Scan for the cell matching the given text and deliver its [x, y] coordinate at center. 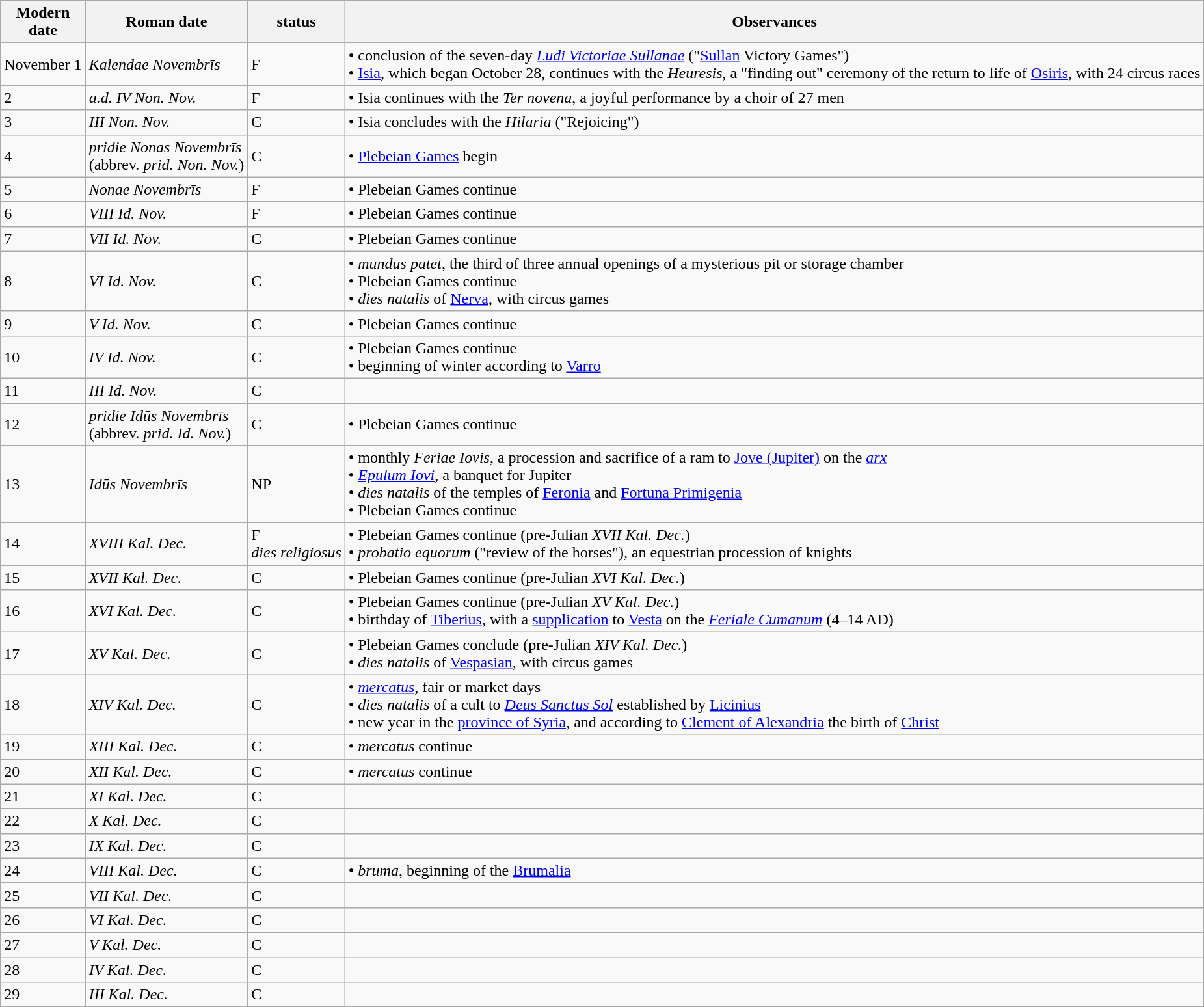
III Kal. Dec. [167, 995]
21 [43, 796]
Kalendae Novembrīs [167, 64]
29 [43, 995]
3 [43, 122]
status [297, 22]
VII Kal. Dec. [167, 895]
13 [43, 484]
6 [43, 214]
IX Kal. Dec. [167, 846]
Idūs Novembrīs [167, 484]
23 [43, 846]
Moderndate [43, 22]
8 [43, 281]
VII Id. Nov. [167, 239]
• Plebeian Games continue (pre-Julian XVI Kal. Dec.) [774, 578]
• Plebeian Games begin [774, 156]
Fdies religiosus [297, 544]
III Non. Nov. [167, 122]
NP [297, 484]
Nonae Novembrīs [167, 189]
III Id. Nov. [167, 390]
28 [43, 970]
pridie Idūs Novembrīs (abbrev. prid. Id. Nov.) [167, 424]
10 [43, 356]
V Kal. Dec. [167, 945]
18 [43, 705]
16 [43, 611]
a.d. IV Non. Nov. [167, 98]
20 [43, 772]
• Isia continues with the Ter novena, a joyful performance by a choir of 27 men [774, 98]
pridie Nonas Novembrīs(abbrev. prid. Non. Nov.) [167, 156]
X Kal. Dec. [167, 821]
25 [43, 895]
V Id. Nov. [167, 323]
IV Id. Nov. [167, 356]
XII Kal. Dec. [167, 772]
XVIII Kal. Dec. [167, 544]
• bruma, beginning of the Brumalia [774, 870]
14 [43, 544]
4 [43, 156]
15 [43, 578]
7 [43, 239]
VI Kal. Dec. [167, 920]
XI Kal. Dec. [167, 796]
22 [43, 821]
5 [43, 189]
19 [43, 747]
• Isia concludes with the Hilaria ("Rejoicing") [774, 122]
26 [43, 920]
Roman date [167, 22]
VI Id. Nov. [167, 281]
12 [43, 424]
17 [43, 653]
27 [43, 945]
IV Kal. Dec. [167, 970]
XV Kal. Dec. [167, 653]
• Plebeian Games continue• beginning of winter according to Varro [774, 356]
9 [43, 323]
XVI Kal. Dec. [167, 611]
VIII Id. Nov. [167, 214]
XVII Kal. Dec. [167, 578]
VIII Kal. Dec. [167, 870]
November 1 [43, 64]
XIV Kal. Dec. [167, 705]
11 [43, 390]
2 [43, 98]
24 [43, 870]
• Plebeian Games continue (pre-Julian XV Kal. Dec.)• birthday of Tiberius, with a supplication to Vesta on the Feriale Cumanum (4–14 AD) [774, 611]
Observances [774, 22]
• Plebeian Games conclude (pre-Julian XIV Kal. Dec.)• dies natalis of Vespasian, with circus games [774, 653]
XIII Kal. Dec. [167, 747]
• Plebeian Games continue (pre-Julian XVII Kal. Dec.)• probatio equorum ("review of the horses"), an equestrian procession of knights [774, 544]
